Identify which cell holds the provided text, then report its [X, Y] central coordinate. 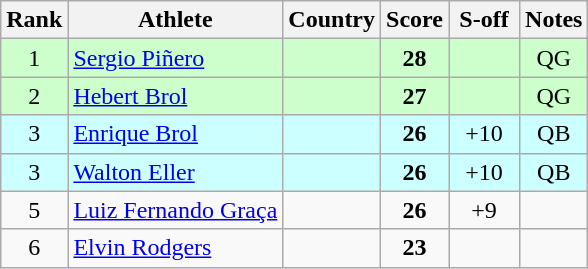
+9 [484, 210]
Enrique Brol [176, 134]
Athlete [176, 20]
5 [34, 210]
6 [34, 248]
Hebert Brol [176, 96]
Sergio Piñero [176, 58]
Elvin Rodgers [176, 248]
Walton Eller [176, 172]
27 [415, 96]
Rank [34, 20]
Country [332, 20]
1 [34, 58]
Luiz Fernando Graça [176, 210]
Notes [554, 20]
28 [415, 58]
Score [415, 20]
23 [415, 248]
S-off [484, 20]
2 [34, 96]
